Find where the given text appears and provide that cell's center as (X, Y) coordinate. 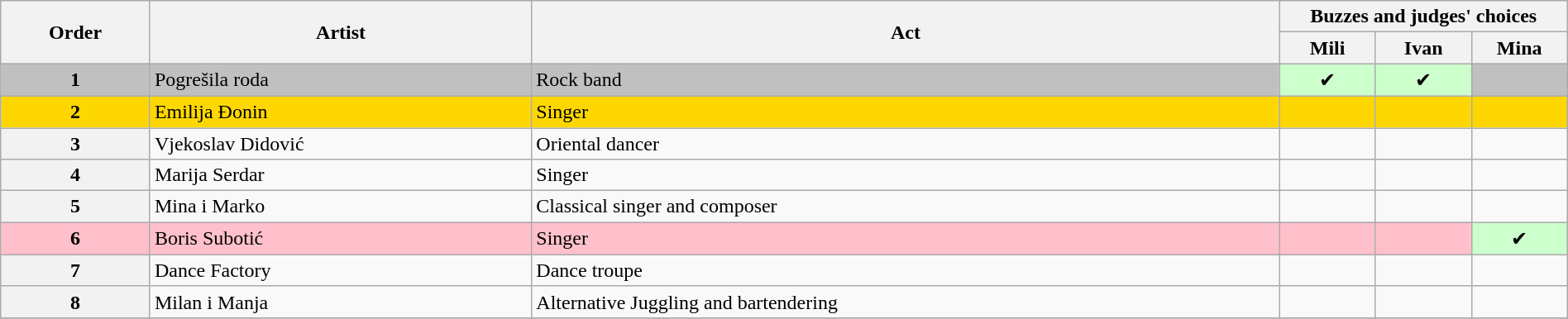
Mili (1327, 48)
4 (76, 175)
Vjekoslav Didović (341, 143)
2 (76, 112)
Mina i Marko (341, 207)
Boris Subotić (341, 239)
Dance troupe (906, 270)
Ivan (1423, 48)
Pogrešila roda (341, 80)
6 (76, 239)
Emilija Đonin (341, 112)
5 (76, 207)
Rock band (906, 80)
Milan i Manja (341, 302)
Alternative Juggling and bartendering (906, 302)
Marija Serdar (341, 175)
Classical singer and composer (906, 207)
Dance Factory (341, 270)
Act (906, 32)
8 (76, 302)
7 (76, 270)
1 (76, 80)
Buzzes and judges' choices (1423, 17)
Order (76, 32)
3 (76, 143)
Oriental dancer (906, 143)
Mina (1519, 48)
Artist (341, 32)
